Find where the given text appears and provide that cell's center as (x, y) coordinate. 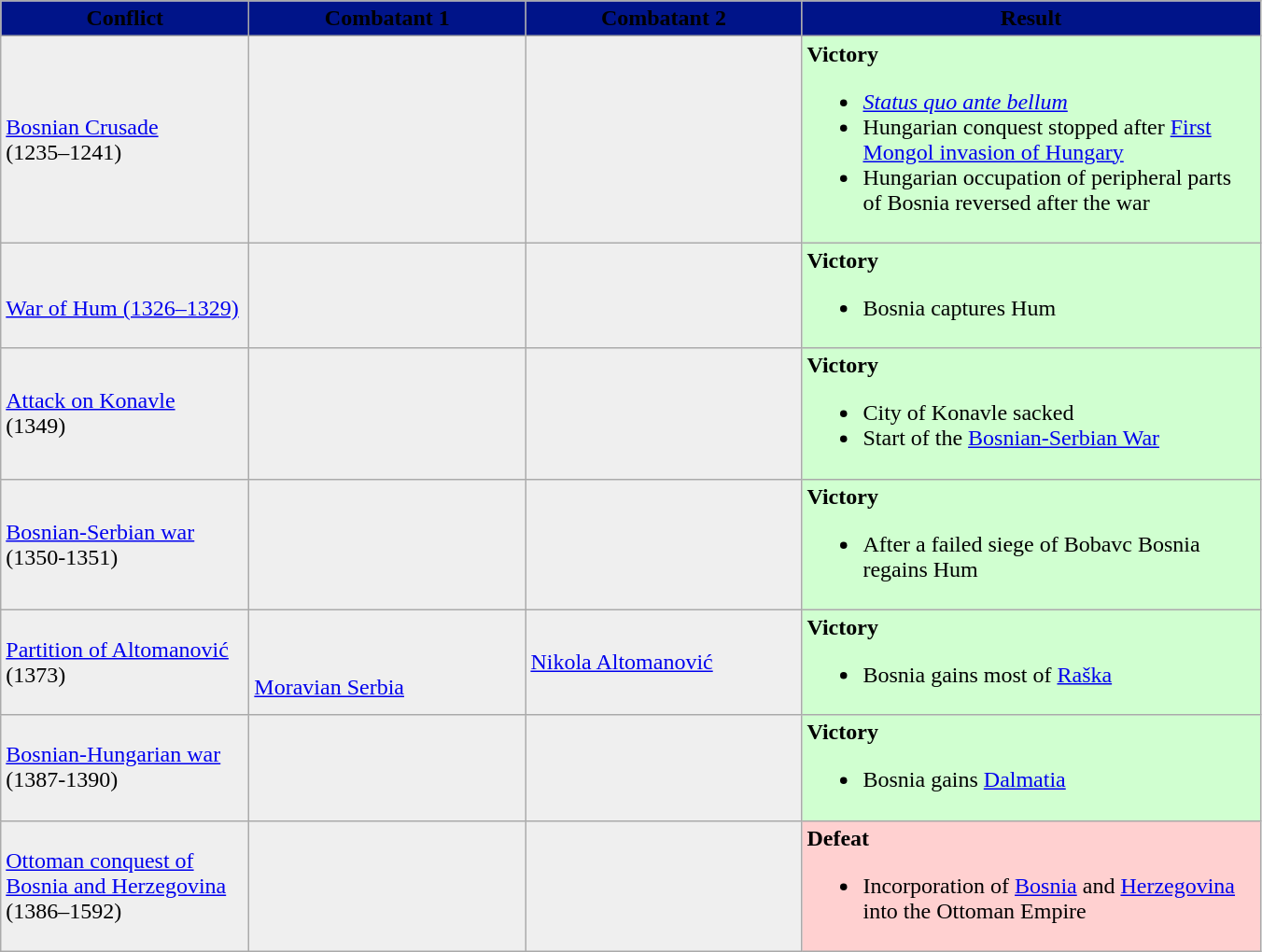
Bosnian-Serbian war(1350-1351) (125, 544)
VictoryCity of Konavle sackedStart of the Bosnian-Serbian War (1031, 413)
Combatant 1 (387, 19)
Conflict (125, 19)
Moravian Serbia (387, 663)
Partition of Altomanović(1373) (125, 663)
War of Hum (1326–1329) (125, 295)
VictoryBosnia gains most of Raška (1031, 663)
Attack on Konavle(1349) (125, 413)
Ottoman conquest of Bosnia and Herzegovina(1386–1592) (125, 886)
VictoryBosnia captures Hum (1031, 295)
VictoryBosnia gains Dalmatia (1031, 767)
Result (1031, 19)
Nikola Altomanović (664, 663)
VictoryAfter a failed siege of Bobavc Bosnia regains Hum (1031, 544)
Bosnian-Hungarian war(1387-1390) (125, 767)
DefeatIncorporation of Bosnia and Herzegovina into the Ottoman Empire (1031, 886)
Bosnian Crusade(1235–1241) (125, 140)
Combatant 2 (664, 19)
